Provide the [x, y] coordinate of the cell's center where the given text is located.  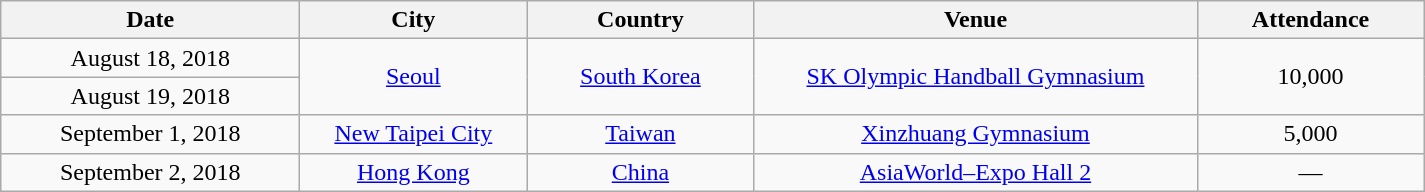
New Taipei City [414, 134]
Date [150, 20]
Seoul [414, 77]
August 19, 2018 [150, 96]
Country [640, 20]
Venue [976, 20]
Attendance [1310, 20]
September 2, 2018 [150, 172]
City [414, 20]
SK Olympic Handball Gymnasium [976, 77]
AsiaWorld–Expo Hall 2 [976, 172]
Taiwan [640, 134]
10,000 [1310, 77]
— [1310, 172]
5,000 [1310, 134]
Hong Kong [414, 172]
Xinzhuang Gymnasium [976, 134]
September 1, 2018 [150, 134]
South Korea [640, 77]
China [640, 172]
August 18, 2018 [150, 58]
